Return the [X, Y] coordinate for the center point of the cell that contains the specified text.  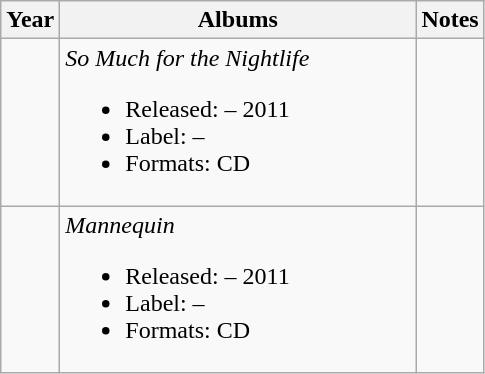
MannequinReleased: – 2011Label: –Formats: CD [238, 290]
Albums [238, 20]
Notes [450, 20]
So Much for the NightlifeReleased: – 2011Label: –Formats: CD [238, 122]
Year [30, 20]
